Provide the (x, y) coordinate of the cell's center where the given text is located.  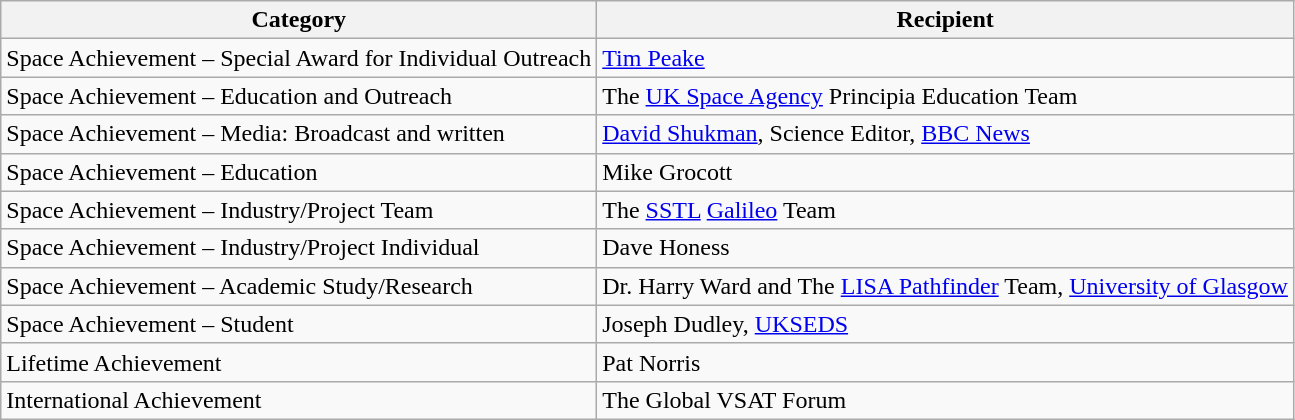
David Shukman, Science Editor, BBC News (946, 134)
Lifetime Achievement (299, 362)
Joseph Dudley, UKSEDS (946, 324)
Space Achievement – Media: Broadcast and written (299, 134)
The SSTL Galileo Team (946, 210)
Space Achievement – Education (299, 172)
Space Achievement – Special Award for Individual Outreach (299, 58)
The Global VSAT Forum (946, 400)
Category (299, 20)
Space Achievement – Student (299, 324)
Recipient (946, 20)
Space Achievement – Education and Outreach (299, 96)
Space Achievement – Industry/Project Team (299, 210)
The UK Space Agency Principia Education Team (946, 96)
Mike Grocott (946, 172)
Dave Honess (946, 248)
Dr. Harry Ward and The LISA Pathfinder Team, University of Glasgow (946, 286)
Pat Norris (946, 362)
Tim Peake (946, 58)
Space Achievement – Industry/Project Individual (299, 248)
Space Achievement – Academic Study/Research (299, 286)
International Achievement (299, 400)
